From the cell containing the given text, extract its center point as [X, Y] coordinate. 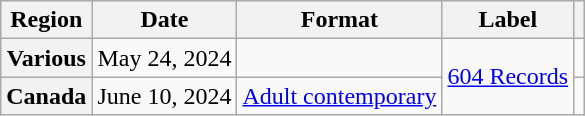
June 10, 2024 [164, 96]
Adult contemporary [340, 96]
Format [340, 20]
Region [46, 20]
Various [46, 58]
Canada [46, 96]
Label [508, 20]
Date [164, 20]
May 24, 2024 [164, 58]
604 Records [508, 77]
